Detect which cell encompasses the target text, then output its (x, y) center coordinate. 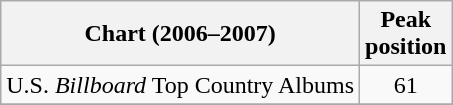
Peakposition (406, 34)
U.S. Billboard Top Country Albums (180, 85)
Chart (2006–2007) (180, 34)
61 (406, 85)
